Determine the (X, Y) coordinate at the center of the cell enclosing the given text.  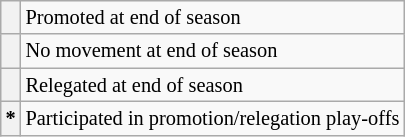
* (11, 118)
Relegated at end of season (213, 85)
Participated in promotion/relegation play-offs (213, 118)
No movement at end of season (213, 51)
Promoted at end of season (213, 17)
